Find where the given text appears and provide that cell's center as (x, y) coordinate. 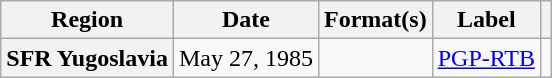
PGP-RTB (486, 58)
May 27, 1985 (246, 58)
SFR Yugoslavia (88, 58)
Format(s) (375, 20)
Region (88, 20)
Label (486, 20)
Date (246, 20)
